Return [x, y] of the center of cell containing provided text 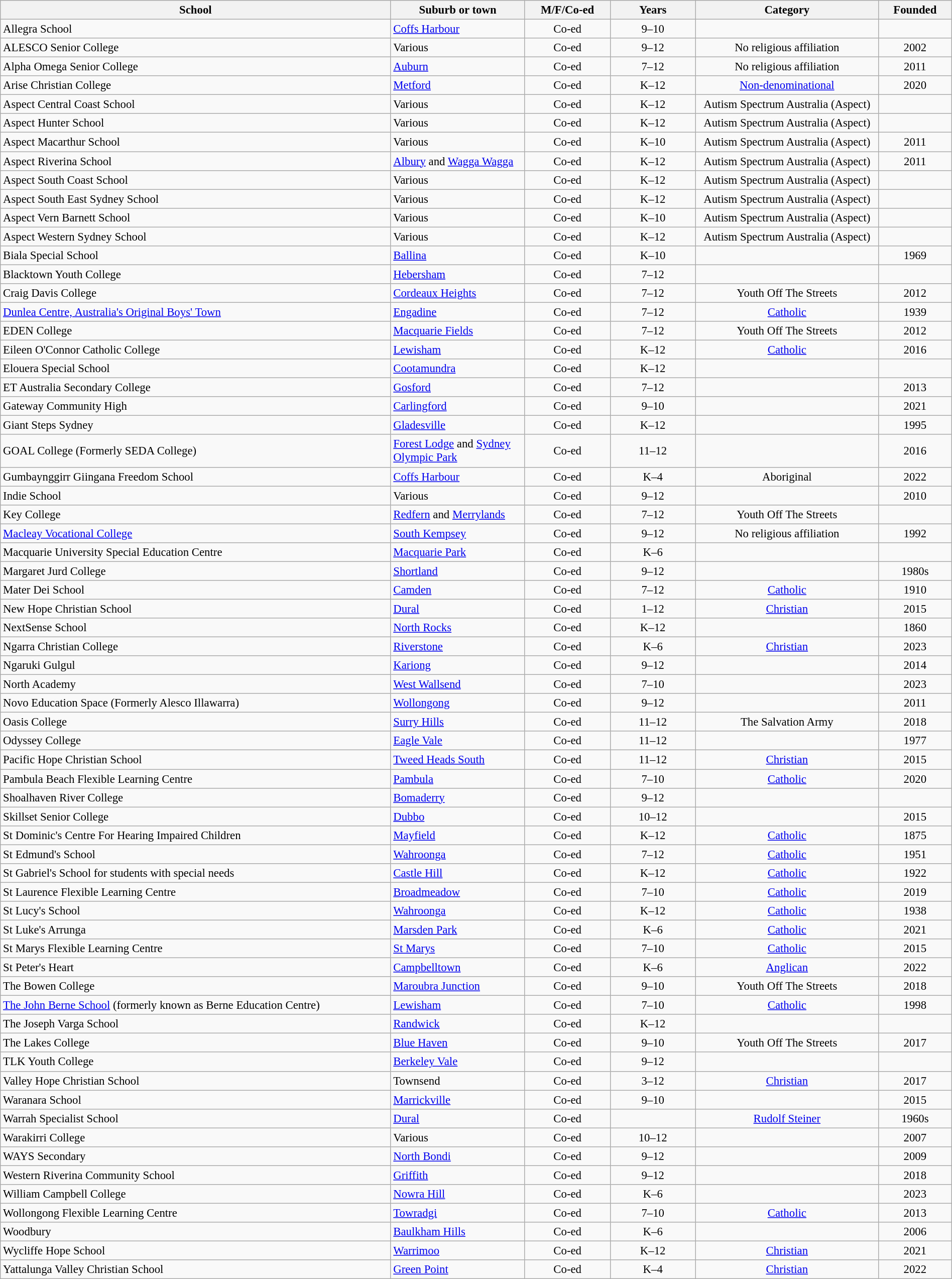
Rudolf Steiner [787, 1118]
Redfern and Merrylands [458, 514]
Dubbo [458, 817]
Gladesville [458, 425]
ALESCO Senior College [196, 48]
EDEN College [196, 331]
Macquarie Fields [458, 331]
Odyssey College [196, 741]
Ngarra Christian College [196, 647]
St Marys Flexible Learning Centre [196, 949]
The Bowen College [196, 986]
Giant Steps Sydney [196, 425]
Elouera Special School [196, 369]
3–12 [653, 1081]
St Marys [458, 949]
North Rocks [458, 628]
Pambula Beach Flexible Learning Centre [196, 779]
2010 [915, 496]
Townsend [458, 1081]
St Edmund's School [196, 854]
Novo Education Space (Formerly Alesco Illawarra) [196, 703]
Shortland [458, 571]
Anglican [787, 968]
1875 [915, 835]
1980s [915, 571]
Riverstone [458, 647]
1960s [915, 1118]
Nowra Hill [458, 1194]
The Lakes College [196, 1043]
Gumbaynggirr Giingana Freedom School [196, 477]
Craig Davis College [196, 293]
The Salvation Army [787, 722]
Eileen O'Connor Catholic College [196, 350]
1922 [915, 873]
Years [653, 10]
Category [787, 10]
1939 [915, 312]
Wollongong [458, 703]
Berkeley Vale [458, 1062]
Pacific Hope Christian School [196, 760]
Warakirri College [196, 1137]
Aspect Riverina School [196, 161]
Marsden Park [458, 929]
Aspect Central Coast School [196, 104]
Founded [915, 10]
WAYS Secondary [196, 1156]
Pambula [458, 779]
Mayfield [458, 835]
2007 [915, 1137]
Warrimoo [458, 1251]
Indie School [196, 496]
Surry Hills [458, 722]
Arise Christian College [196, 85]
Key College [196, 514]
Margaret Jurd College [196, 571]
Gateway Community High [196, 406]
Broadmeadow [458, 892]
St Peter's Heart [196, 968]
Aspect South East Sydney School [196, 199]
Ngaruki Gulgul [196, 665]
2009 [915, 1156]
Carlingford [458, 406]
New Hope Christian School [196, 609]
1938 [915, 911]
Macquarie Park [458, 552]
Engadine [458, 312]
Camden [458, 590]
1910 [915, 590]
Hebersham [458, 274]
Allegra School [196, 29]
Blue Haven [458, 1043]
Aspect Macarthur School [196, 142]
South Kempsey [458, 533]
Warrah Specialist School [196, 1118]
Eagle Vale [458, 741]
Bomaderry [458, 797]
Wollongong Flexible Learning Centre [196, 1213]
Mater Dei School [196, 590]
Macquarie University Special Education Centre [196, 552]
School [196, 10]
Castle Hill [458, 873]
Wycliffe Hope School [196, 1251]
Macleay Vocational College [196, 533]
NextSense School [196, 628]
Tweed Heads South [458, 760]
2002 [915, 48]
2014 [915, 665]
Aspect Vern Barnett School [196, 217]
Yattalunga Valley Christian School [196, 1269]
1977 [915, 741]
TLK Youth College [196, 1062]
1860 [915, 628]
Aspect Hunter School [196, 123]
Aspect South Coast School [196, 180]
St Lucy's School [196, 911]
1951 [915, 854]
Aspect Western Sydney School [196, 237]
1–12 [653, 609]
Green Point [458, 1269]
Marrickville [458, 1100]
1998 [915, 1005]
Western Riverina Community School [196, 1175]
St Laurence Flexible Learning Centre [196, 892]
M/F/Co-ed [567, 10]
Gosford [458, 388]
Cootamundra [458, 369]
1992 [915, 533]
Skillset Senior College [196, 817]
Biala Special School [196, 256]
Alpha Omega Senior College [196, 67]
Albury and Wagga Wagga [458, 161]
Blacktown Youth College [196, 274]
Auburn [458, 67]
Waranara School [196, 1100]
1995 [915, 425]
West Wallsend [458, 684]
St Luke's Arrunga [196, 929]
Woodbury [196, 1232]
Towradgi [458, 1213]
St Dominic's Centre For Hearing Impaired Children [196, 835]
Cordeaux Heights [458, 293]
Valley Hope Christian School [196, 1081]
GOAL College (Formerly SEDA College) [196, 451]
North Academy [196, 684]
Baulkham Hills [458, 1232]
Shoalhaven River College [196, 797]
North Bondi [458, 1156]
ET Australia Secondary College [196, 388]
Randwick [458, 1024]
St Gabriel's School for students with special needs [196, 873]
Griffith [458, 1175]
Kariong [458, 665]
The Joseph Varga School [196, 1024]
Non-denominational [787, 85]
Forest Lodge and Sydney Olympic Park [458, 451]
Aboriginal [787, 477]
2019 [915, 892]
William Campbell College [196, 1194]
Suburb or town [458, 10]
Maroubra Junction [458, 986]
Ballina [458, 256]
1969 [915, 256]
Campbelltown [458, 968]
The John Berne School (formerly known as Berne Education Centre) [196, 1005]
Dunlea Centre, Australia's Original Boys' Town [196, 312]
Metford [458, 85]
2006 [915, 1232]
Oasis College [196, 722]
